Pinpoint the cell where the given text exists, returning its (x, y) midpoint coordinate. 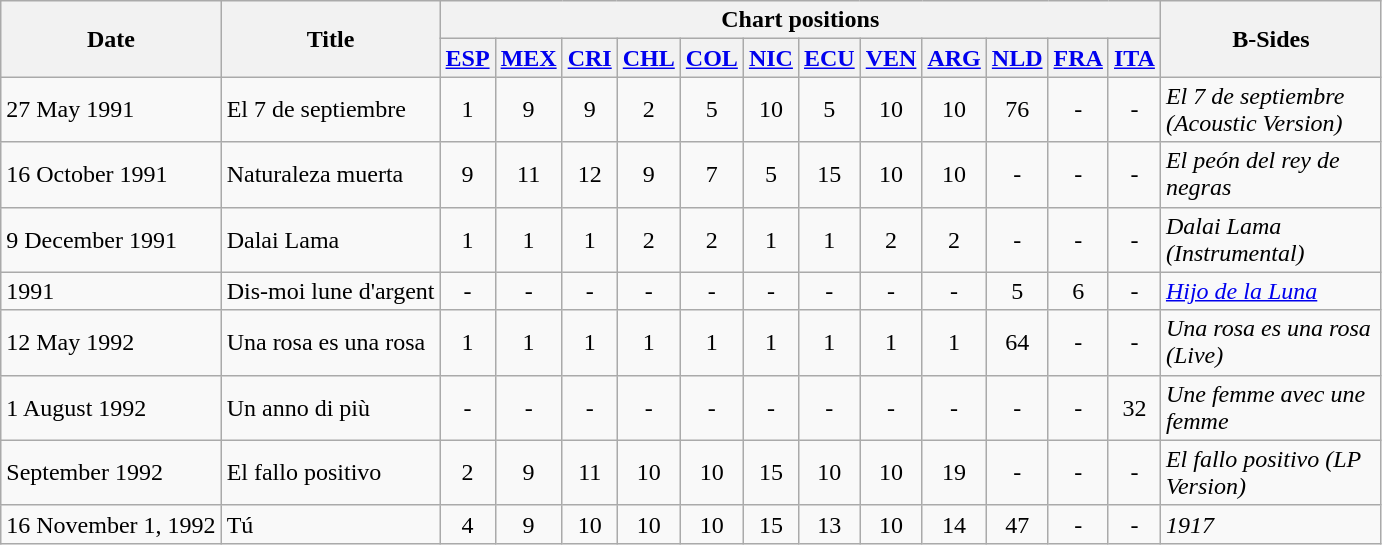
Tú (330, 524)
FRA (1078, 58)
ECU (829, 58)
El 7 de septiembre (Acoustic Version) (1270, 110)
Naturaleza muerta (330, 174)
NLD (1017, 58)
El fallo positivo (LP Version) (1270, 472)
Dalai Lama (Instrumental) (1270, 240)
Title (330, 39)
Dis-moi lune d'argent (330, 291)
Dalai Lama (330, 240)
Una rosa es una rosa (330, 342)
MEX (528, 58)
1991 (111, 291)
Une femme avec une femme (1270, 408)
12 (590, 174)
13 (829, 524)
Un anno di più (330, 408)
Chart positions (800, 20)
El 7 de septiembre (330, 110)
Date (111, 39)
32 (1134, 408)
VEN (891, 58)
19 (954, 472)
El fallo positivo (330, 472)
16 October 1991 (111, 174)
16 November 1, 1992 (111, 524)
47 (1017, 524)
B-Sides (1270, 39)
NIC (770, 58)
ARG (954, 58)
12 May 1992 (111, 342)
9 December 1991 (111, 240)
CHL (648, 58)
76 (1017, 110)
Hijo de la Luna (1270, 291)
6 (1078, 291)
ITA (1134, 58)
ESP (468, 58)
64 (1017, 342)
El peón del rey de negras (1270, 174)
14 (954, 524)
1 August 1992 (111, 408)
27 May 1991 (111, 110)
1917 (1270, 524)
CRI (590, 58)
COL (712, 58)
7 (712, 174)
September 1992 (111, 472)
4 (468, 524)
Una rosa es una rosa (Live) (1270, 342)
